Search for the cell housing the specified text and yield its (X, Y) center coordinate. 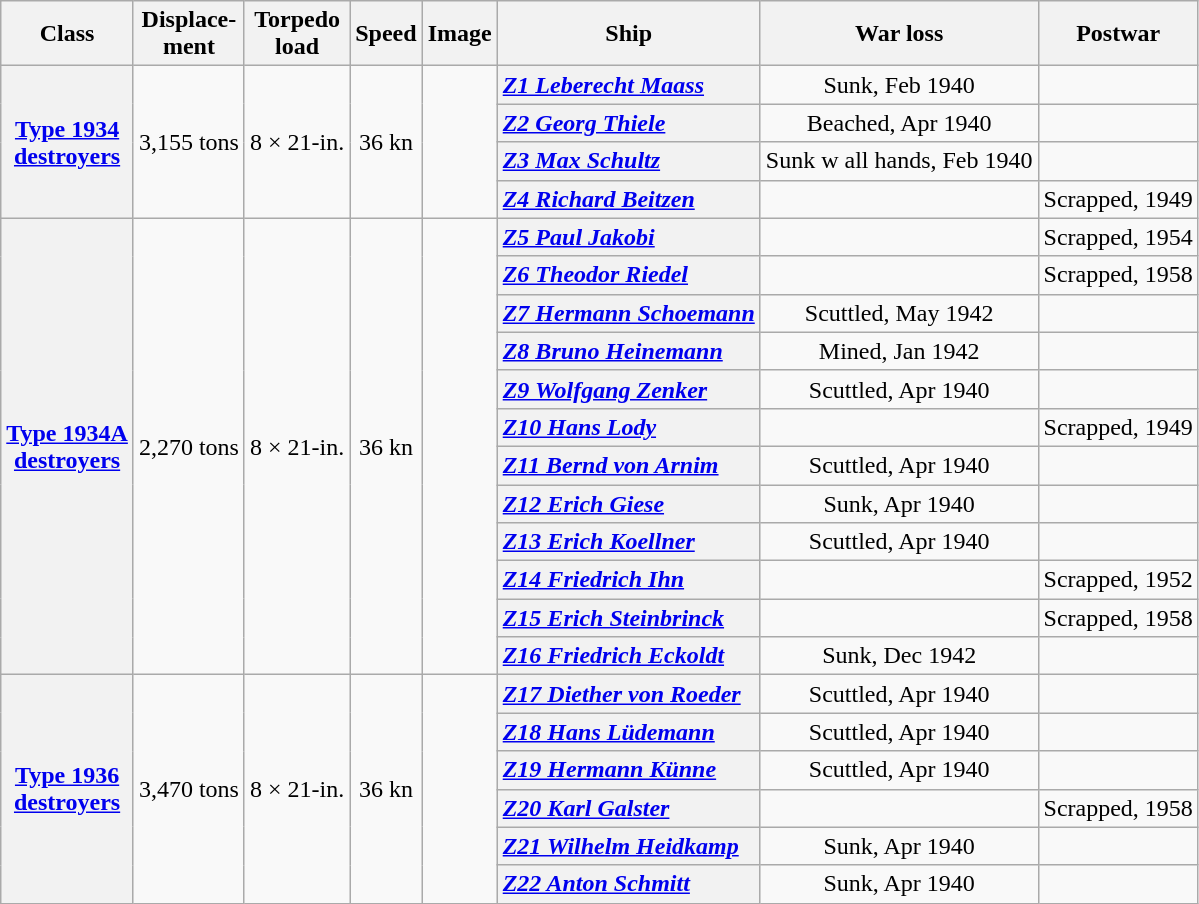
Displace-ment (188, 34)
Z13 Erich Koellner (628, 542)
Beached, Apr 1940 (899, 123)
Mined, Jan 1942 (899, 351)
Ship (628, 34)
Z20 Karl Galster (628, 808)
Z4 Richard Beitzen (628, 199)
Z18 Hans Lüdemann (628, 732)
Z14 Friedrich Ihn (628, 580)
War loss (899, 34)
Sunk, Feb 1940 (899, 85)
Z9 Wolfgang Zenker (628, 389)
Z5 Paul Jakobi (628, 237)
Torpedoload (296, 34)
Type 1934destroyers (68, 142)
Z21 Wilhelm Heidkamp (628, 846)
Z2 Georg Thiele (628, 123)
Type 1934Adestroyers (68, 446)
Z7 Hermann Schoemann (628, 313)
Scrapped, 1952 (1118, 580)
Scrapped, 1954 (1118, 237)
3,470 tons (188, 789)
Class (68, 34)
Z17 Diether von Roeder (628, 694)
Z11 Bernd von Arnim (628, 465)
Z22 Anton Schmitt (628, 884)
Z8 Bruno Heinemann (628, 351)
2,270 tons (188, 446)
Z12 Erich Giese (628, 503)
Type 1936destroyers (68, 789)
Speed (386, 34)
Postwar (1118, 34)
Scuttled, May 1942 (899, 313)
Z1 Leberecht Maass (628, 85)
Z16 Friedrich Eckoldt (628, 656)
Image (460, 34)
Z10 Hans Lody (628, 427)
Z6 Theodor Riedel (628, 275)
Z3 Max Schultz (628, 161)
Sunk w all hands, Feb 1940 (899, 161)
Z15 Erich Steinbrinck (628, 618)
3,155 tons (188, 142)
Sunk, Dec 1942 (899, 656)
Z19 Hermann Künne (628, 770)
